For the text-containing cell, return its midpoint in (X, Y) coordinate format. 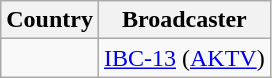
Broadcaster (184, 20)
Country (50, 20)
IBC-13 (AKTV) (184, 58)
